Detect which cell encompasses the target text, then output its [x, y] center coordinate. 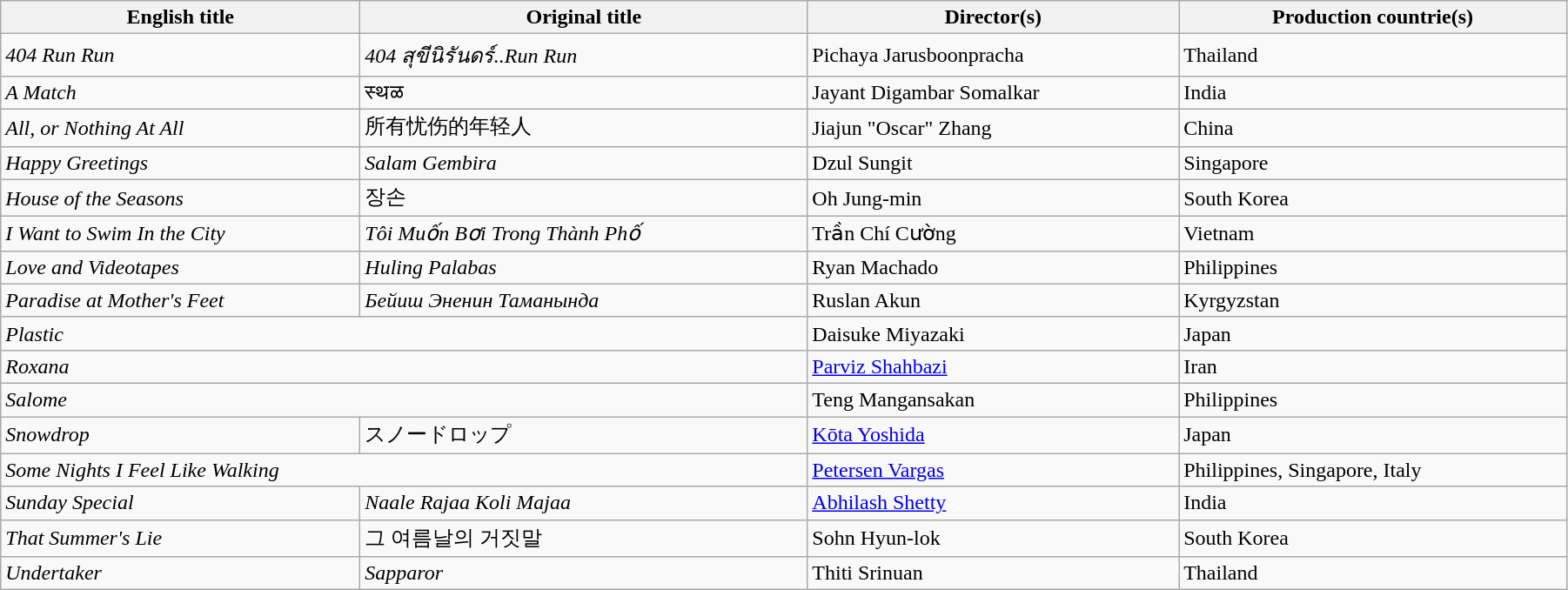
A Match [181, 92]
Бейиш Эненин Таманында [584, 300]
Naale Rajaa Koli Majaa [584, 503]
Salome [404, 399]
404 สุขีนิรันดร์..Run Run [584, 56]
That Summer's Lie [181, 538]
Original title [584, 17]
Vietnam [1373, 234]
그 여름날의 거짓말 [584, 538]
Some Nights I Feel Like Walking [404, 470]
404 Run Run [181, 56]
China [1373, 127]
スノードロップ [584, 435]
Iran [1373, 366]
Plastic [404, 333]
Production countrie(s) [1373, 17]
Singapore [1373, 163]
Jiajun "Oscar" Zhang [994, 127]
Thiti Srinuan [994, 573]
Abhilash Shetty [994, 503]
Teng Mangansakan [994, 399]
Snowdrop [181, 435]
Parviz Shahbazi [994, 366]
Sapparor [584, 573]
Ruslan Akun [994, 300]
Sohn Hyun-lok [994, 538]
Director(s) [994, 17]
स्थळ [584, 92]
Ryan Machado [994, 267]
Undertaker [181, 573]
Paradise at Mother's Feet [181, 300]
Roxana [404, 366]
Trần Chí Cường [994, 234]
Huling Palabas [584, 267]
Kōta Yoshida [994, 435]
Philippines, Singapore, Italy [1373, 470]
Tôi Muốn Bơi Trong Thành Phố [584, 234]
Love and Videotapes [181, 267]
I Want to Swim In the City [181, 234]
Jayant Digambar Somalkar [994, 92]
Daisuke Miyazaki [994, 333]
Dzul Sungit [994, 163]
All, or Nothing At All [181, 127]
所有忧伤的年轻人 [584, 127]
Kyrgyzstan [1373, 300]
House of the Seasons [181, 198]
Oh Jung-min [994, 198]
English title [181, 17]
Happy Greetings [181, 163]
Salam Gembira [584, 163]
장손 [584, 198]
Sunday Special [181, 503]
Petersen Vargas [994, 470]
Pichaya Jarusboonpracha [994, 56]
